Find where the given text appears and provide that cell's center as (X, Y) coordinate. 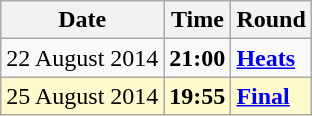
21:00 (198, 58)
Heats (271, 58)
Final (271, 96)
Round (271, 20)
19:55 (198, 96)
22 August 2014 (82, 58)
Time (198, 20)
25 August 2014 (82, 96)
Date (82, 20)
